Return [x, y] of the center of cell containing provided text 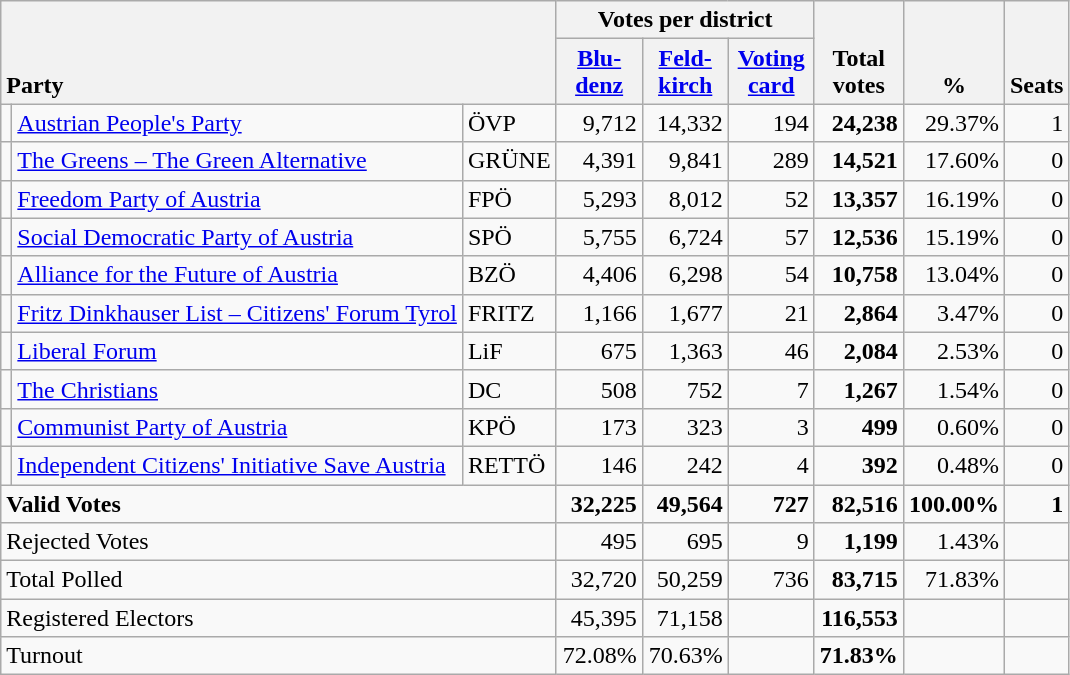
Votingcard [771, 72]
4,406 [599, 275]
The Christians [238, 389]
% [954, 52]
46 [771, 351]
289 [771, 161]
Registered Electors [278, 618]
3 [771, 427]
FRITZ [509, 313]
2,864 [858, 313]
695 [685, 542]
21 [771, 313]
54 [771, 275]
15.19% [954, 237]
675 [599, 351]
495 [599, 542]
0.48% [954, 465]
GRÜNE [509, 161]
The Greens – The Green Alternative [238, 161]
KPÖ [509, 427]
32,225 [599, 503]
83,715 [858, 580]
116,553 [858, 618]
71,158 [685, 618]
Valid Votes [278, 503]
2,084 [858, 351]
5,293 [599, 199]
Votes per district [685, 20]
29.37% [954, 123]
1,677 [685, 313]
100.00% [954, 503]
49,564 [685, 503]
1,267 [858, 389]
14,332 [685, 123]
13,357 [858, 199]
32,720 [599, 580]
Seats [1036, 52]
9 [771, 542]
6,724 [685, 237]
5,755 [599, 237]
173 [599, 427]
752 [685, 389]
RETTÖ [509, 465]
DC [509, 389]
52 [771, 199]
12,536 [858, 237]
50,259 [685, 580]
13.04% [954, 275]
194 [771, 123]
7 [771, 389]
9,841 [685, 161]
4 [771, 465]
1.54% [954, 389]
82,516 [858, 503]
242 [685, 465]
Turnout [278, 656]
FPÖ [509, 199]
1.43% [954, 542]
10,758 [858, 275]
17.60% [954, 161]
Austrian People's Party [238, 123]
14,521 [858, 161]
72.08% [599, 656]
Blu-denz [599, 72]
Rejected Votes [278, 542]
9,712 [599, 123]
508 [599, 389]
ÖVP [509, 123]
736 [771, 580]
Social Democratic Party of Austria [238, 237]
1,166 [599, 313]
Totalvotes [858, 52]
6,298 [685, 275]
57 [771, 237]
24,238 [858, 123]
1,199 [858, 542]
2.53% [954, 351]
Communist Party of Austria [238, 427]
Freedom Party of Austria [238, 199]
727 [771, 503]
Liberal Forum [238, 351]
Party [278, 52]
SPÖ [509, 237]
Total Polled [278, 580]
3.47% [954, 313]
4,391 [599, 161]
323 [685, 427]
8,012 [685, 199]
Independent Citizens' Initiative Save Austria [238, 465]
1,363 [685, 351]
Alliance for the Future of Austria [238, 275]
LiF [509, 351]
45,395 [599, 618]
146 [599, 465]
16.19% [954, 199]
Feld-kirch [685, 72]
392 [858, 465]
499 [858, 427]
70.63% [685, 656]
Fritz Dinkhauser List – Citizens' Forum Tyrol [238, 313]
BZÖ [509, 275]
0.60% [954, 427]
